Provide the [X, Y] coordinate of the cell's center where the given text is located.  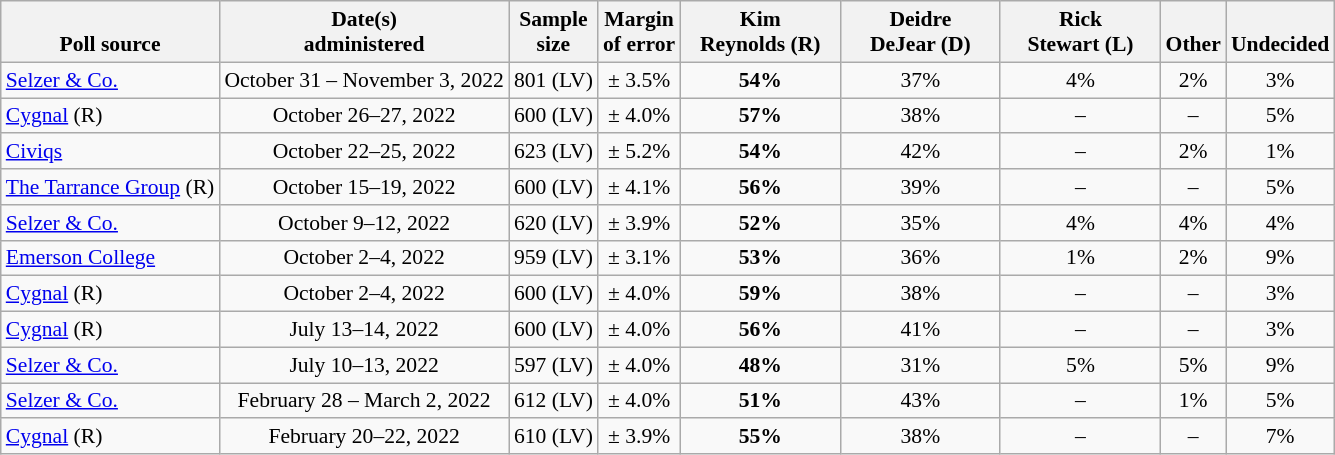
KimReynolds (R) [760, 32]
RickStewart (L) [1080, 32]
October 9–12, 2022 [364, 223]
620 (LV) [554, 223]
43% [920, 401]
October 31 – November 3, 2022 [364, 80]
59% [760, 294]
55% [760, 437]
41% [920, 330]
October 15–19, 2022 [364, 187]
37% [920, 80]
959 (LV) [554, 258]
7% [1280, 437]
39% [920, 187]
Civiqs [110, 152]
July 13–14, 2022 [364, 330]
± 4.1% [639, 187]
36% [920, 258]
Emerson College [110, 258]
612 (LV) [554, 401]
610 (LV) [554, 437]
57% [760, 116]
February 28 – March 2, 2022 [364, 401]
DeidreDeJear (D) [920, 32]
52% [760, 223]
October 26–27, 2022 [364, 116]
± 3.5% [639, 80]
48% [760, 365]
35% [920, 223]
53% [760, 258]
Undecided [1280, 32]
February 20–22, 2022 [364, 437]
51% [760, 401]
July 10–13, 2022 [364, 365]
Samplesize [554, 32]
42% [920, 152]
Marginof error [639, 32]
Other [1194, 32]
801 (LV) [554, 80]
623 (LV) [554, 152]
The Tarrance Group (R) [110, 187]
Date(s)administered [364, 32]
Poll source [110, 32]
31% [920, 365]
± 3.1% [639, 258]
597 (LV) [554, 365]
October 22–25, 2022 [364, 152]
± 5.2% [639, 152]
